Capture the cell that displays the provided text and extract its (X, Y) central coordinate. 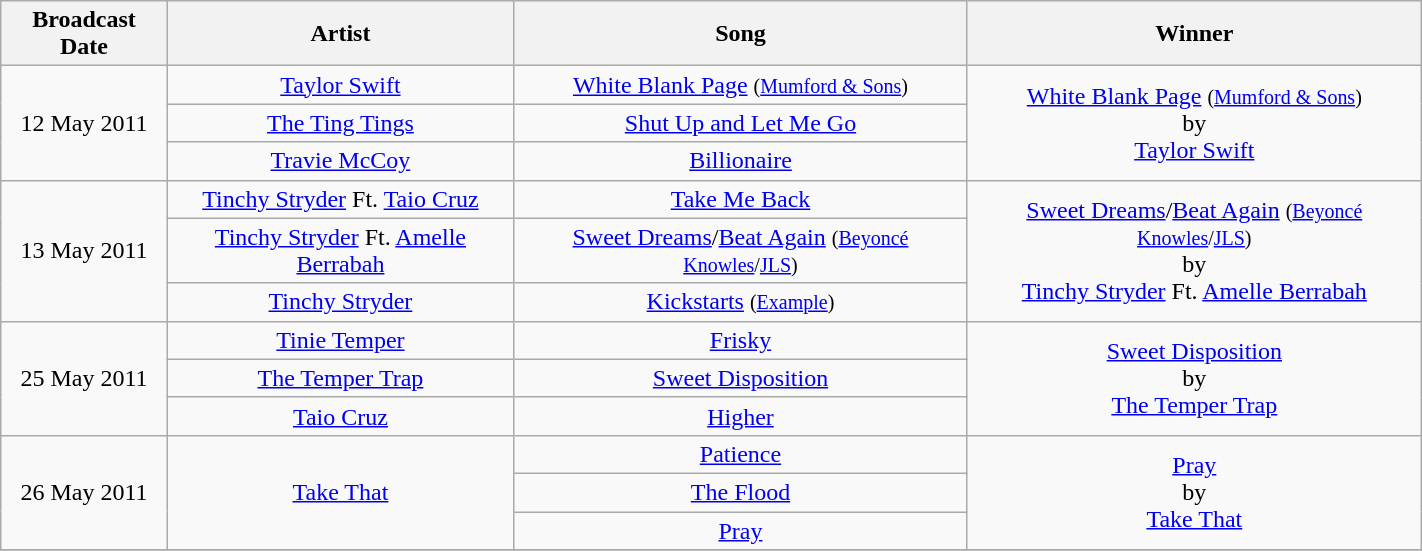
Shut Up and Let Me Go (741, 123)
The Temper Trap (340, 378)
25 May 2011 (84, 378)
Frisky (741, 340)
Song (741, 34)
The Ting Tings (340, 123)
Kickstarts (Example) (741, 302)
12 May 2011 (84, 123)
Taio Cruz (340, 416)
Sweet DispositionbyThe Temper Trap (1194, 378)
Take That (340, 492)
White Blank Page (Mumford & Sons)byTaylor Swift (1194, 123)
Taylor Swift (340, 85)
Broadcast Date (84, 34)
Tinchy Stryder (340, 302)
Sweet Dreams/Beat Again (Beyoncé Knowles/JLS)byTinchy Stryder Ft. Amelle Berrabah (1194, 250)
Tinchy Stryder Ft. Taio Cruz (340, 199)
PraybyTake That (1194, 492)
Take Me Back (741, 199)
Billionaire (741, 161)
Tinchy Stryder Ft. Amelle Berrabah (340, 250)
The Flood (741, 492)
Travie McCoy (340, 161)
Winner (1194, 34)
Pray (741, 531)
Higher (741, 416)
Sweet Disposition (741, 378)
White Blank Page (Mumford & Sons) (741, 85)
Sweet Dreams/Beat Again (Beyoncé Knowles/JLS) (741, 250)
26 May 2011 (84, 492)
Patience (741, 454)
Artist (340, 34)
Tinie Temper (340, 340)
13 May 2011 (84, 250)
